Find where the given text appears and provide that cell's center as (X, Y) coordinate. 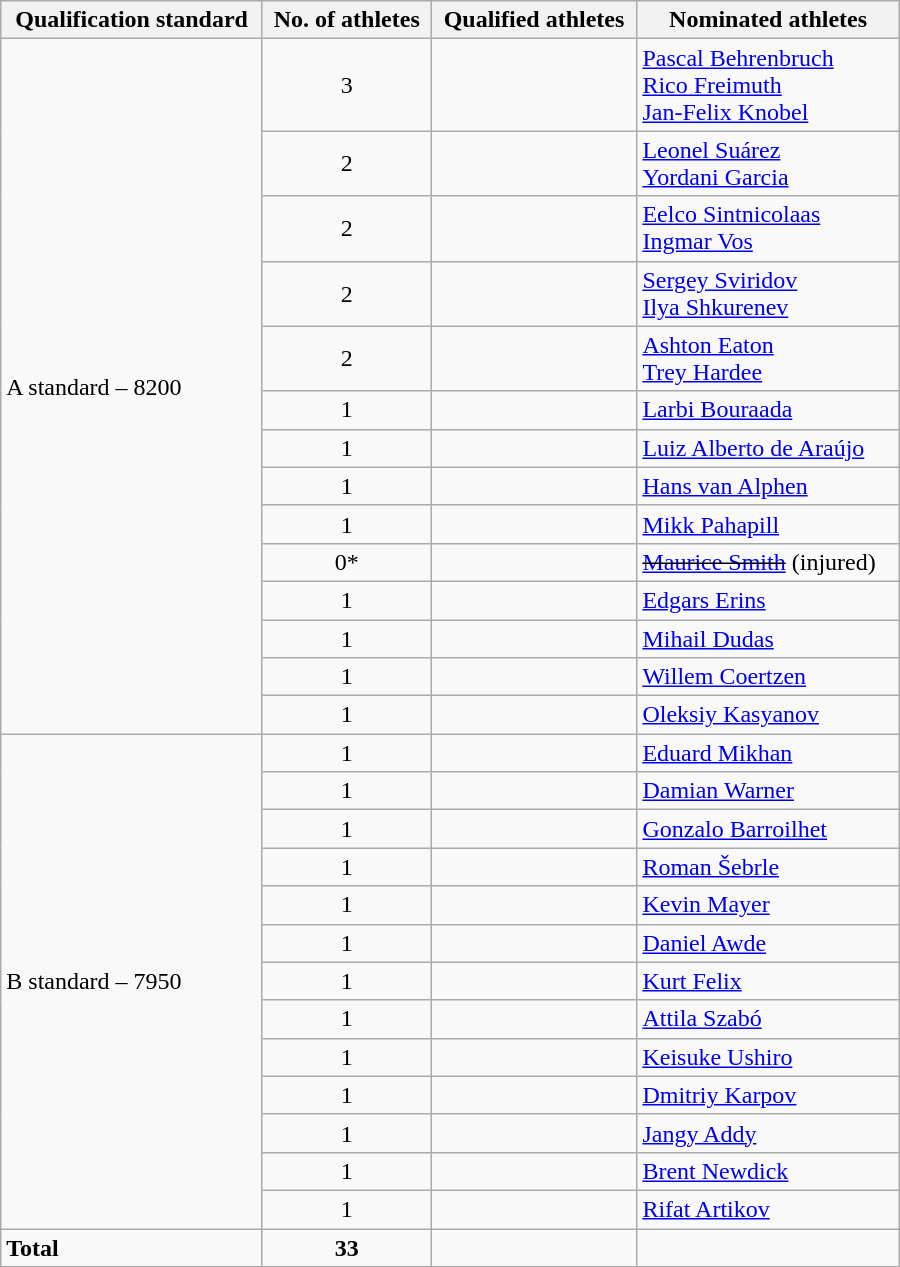
Daniel Awde (768, 943)
No. of athletes (346, 20)
Eduard Mikhan (768, 753)
3 (346, 85)
Kurt Felix (768, 981)
Ashton EatonTrey Hardee (768, 358)
33 (346, 1247)
Oleksiy Kasyanov (768, 715)
Brent Newdick (768, 1171)
Jangy Addy (768, 1133)
A standard – 8200 (132, 386)
Leonel SuárezYordani Garcia (768, 164)
Gonzalo Barroilhet (768, 829)
0* (346, 562)
Maurice Smith (injured) (768, 562)
Hans van Alphen (768, 486)
Mihail Dudas (768, 639)
Larbi Bouraada (768, 410)
Damian Warner (768, 791)
Willem Coertzen (768, 677)
Pascal BehrenbruchRico FreimuthJan-Felix Knobel (768, 85)
Rifat Artikov (768, 1209)
Kevin Mayer (768, 905)
Qualification standard (132, 20)
Total (132, 1247)
Luiz Alberto de Araújo (768, 448)
Nominated athletes (768, 20)
Qualified athletes (534, 20)
Keisuke Ushiro (768, 1057)
Roman Šebrle (768, 867)
Mikk Pahapill (768, 524)
Dmitriy Karpov (768, 1095)
Eelco SintnicolaasIngmar Vos (768, 228)
Edgars Erins (768, 600)
B standard – 7950 (132, 982)
Sergey SviridovIlya Shkurenev (768, 294)
Attila Szabó (768, 1019)
